Determine the (X, Y) coordinate at the center of the cell enclosing the given text.  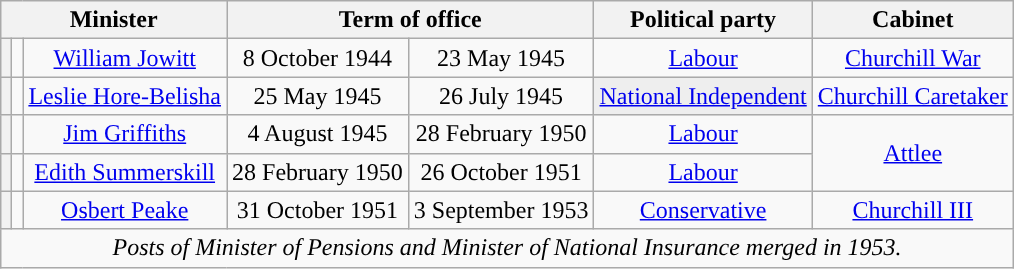
26 July 1945 (501, 96)
Political party (703, 20)
Cabinet (912, 20)
3 September 1953 (501, 210)
William Jowitt (125, 58)
4 August 1945 (318, 134)
25 May 1945 (318, 96)
Churchill III (912, 210)
Edith Summerskill (125, 172)
8 October 1944 (318, 58)
Churchill War (912, 58)
Attlee (912, 153)
Osbert Peake (125, 210)
National Independent (703, 96)
Minister (114, 20)
31 October 1951 (318, 210)
Posts of Minister of Pensions and Minister of National Insurance merged in 1953. (508, 248)
Conservative (703, 210)
Churchill Caretaker (912, 96)
Term of office (410, 20)
Leslie Hore-Belisha (125, 96)
23 May 1945 (501, 58)
26 October 1951 (501, 172)
Jim Griffiths (125, 134)
